Extract the (x, y) coordinate from the center of the cell holding the provided text.  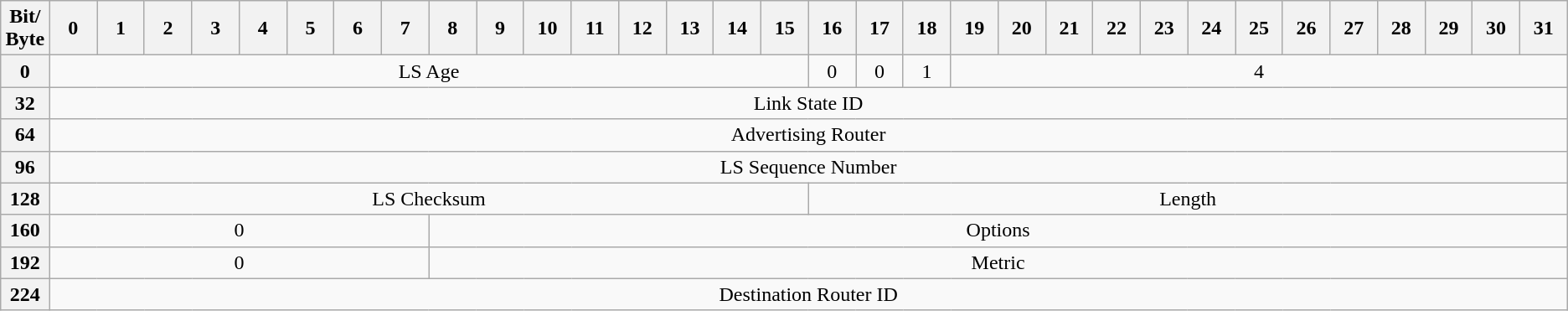
192 (25, 262)
96 (25, 167)
6 (358, 29)
24 (1211, 29)
Metric (998, 262)
27 (1354, 29)
LS Sequence Number (808, 167)
2 (168, 29)
15 (784, 29)
20 (1022, 29)
224 (25, 294)
31 (1543, 29)
18 (926, 29)
Bit/Byte (25, 29)
13 (690, 29)
Link State ID (808, 103)
LS Checksum (429, 199)
64 (25, 135)
28 (1400, 29)
Advertising Router (808, 135)
32 (25, 103)
160 (25, 231)
5 (310, 29)
26 (1307, 29)
25 (1260, 29)
3 (216, 29)
16 (833, 29)
9 (501, 29)
Length (1188, 199)
14 (737, 29)
19 (975, 29)
29 (1449, 29)
LS Age (429, 71)
Options (998, 231)
23 (1164, 29)
12 (642, 29)
30 (1496, 29)
21 (1069, 29)
128 (25, 199)
Destination Router ID (808, 294)
11 (595, 29)
8 (452, 29)
7 (405, 29)
17 (879, 29)
22 (1117, 29)
10 (548, 29)
